Pinpoint the cell where the given text exists, returning its (X, Y) midpoint coordinate. 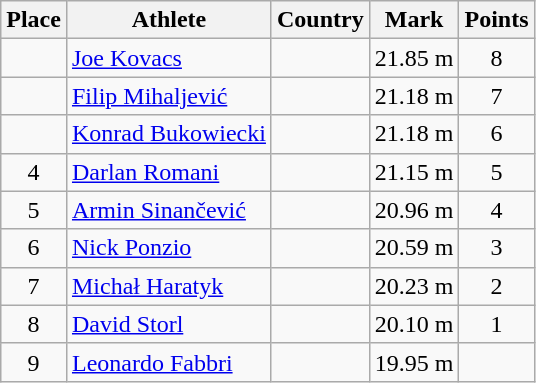
19.95 m (414, 362)
20.59 m (414, 248)
Armin Sinančević (168, 210)
3 (496, 248)
Mark (414, 20)
9 (34, 362)
Points (496, 20)
2 (496, 286)
21.15 m (414, 172)
Nick Ponzio (168, 248)
Michał Haratyk (168, 286)
Country (320, 20)
Darlan Romani (168, 172)
21.85 m (414, 58)
David Storl (168, 324)
Joe Kovacs (168, 58)
Leonardo Fabbri (168, 362)
Konrad Bukowiecki (168, 134)
20.10 m (414, 324)
20.23 m (414, 286)
Athlete (168, 20)
20.96 m (414, 210)
1 (496, 324)
Place (34, 20)
Filip Mihaljević (168, 96)
